Provide the (X, Y) coordinate of the cell's center where the given text is located.  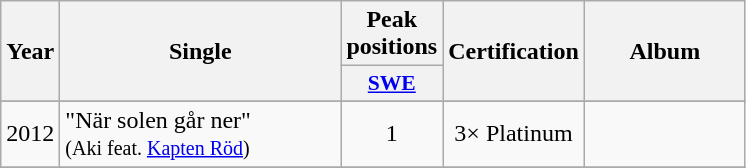
2012 (30, 134)
Certification (514, 52)
3× Platinum (514, 134)
Year (30, 52)
Album (664, 52)
"När solen går ner"(Aki feat. Kapten Röd) (200, 134)
1 (392, 134)
Single (200, 52)
Peak positions (392, 34)
SWE (392, 84)
